From the cell containing the given text, extract its center point as (X, Y) coordinate. 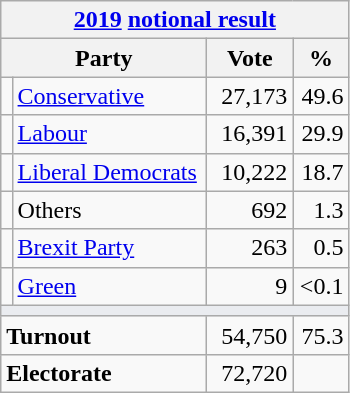
72,720 (250, 373)
18.7 (321, 172)
Liberal Democrats (110, 172)
<0.1 (321, 286)
75.3 (321, 335)
10,222 (250, 172)
29.9 (321, 134)
Brexit Party (110, 248)
27,173 (250, 96)
Electorate (104, 373)
54,750 (250, 335)
Vote (250, 58)
Conservative (110, 96)
263 (250, 248)
49.6 (321, 96)
Labour (110, 134)
9 (250, 286)
Party (104, 58)
692 (250, 210)
16,391 (250, 134)
Green (110, 286)
0.5 (321, 248)
2019 notional result (175, 20)
Others (110, 210)
% (321, 58)
1.3 (321, 210)
Turnout (104, 335)
